From the cell containing the given text, extract its center point as (X, Y) coordinate. 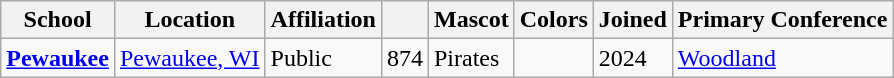
Pewaukee, WI (190, 58)
Pirates (471, 58)
Location (190, 20)
Primary Conference (782, 20)
School (58, 20)
Mascot (471, 20)
Joined (632, 20)
2024 (632, 58)
Affiliation (323, 20)
874 (404, 58)
Pewaukee (58, 58)
Colors (554, 20)
Public (323, 58)
Woodland (782, 58)
